Determine the (x, y) coordinate at the center of the cell enclosing the given text.  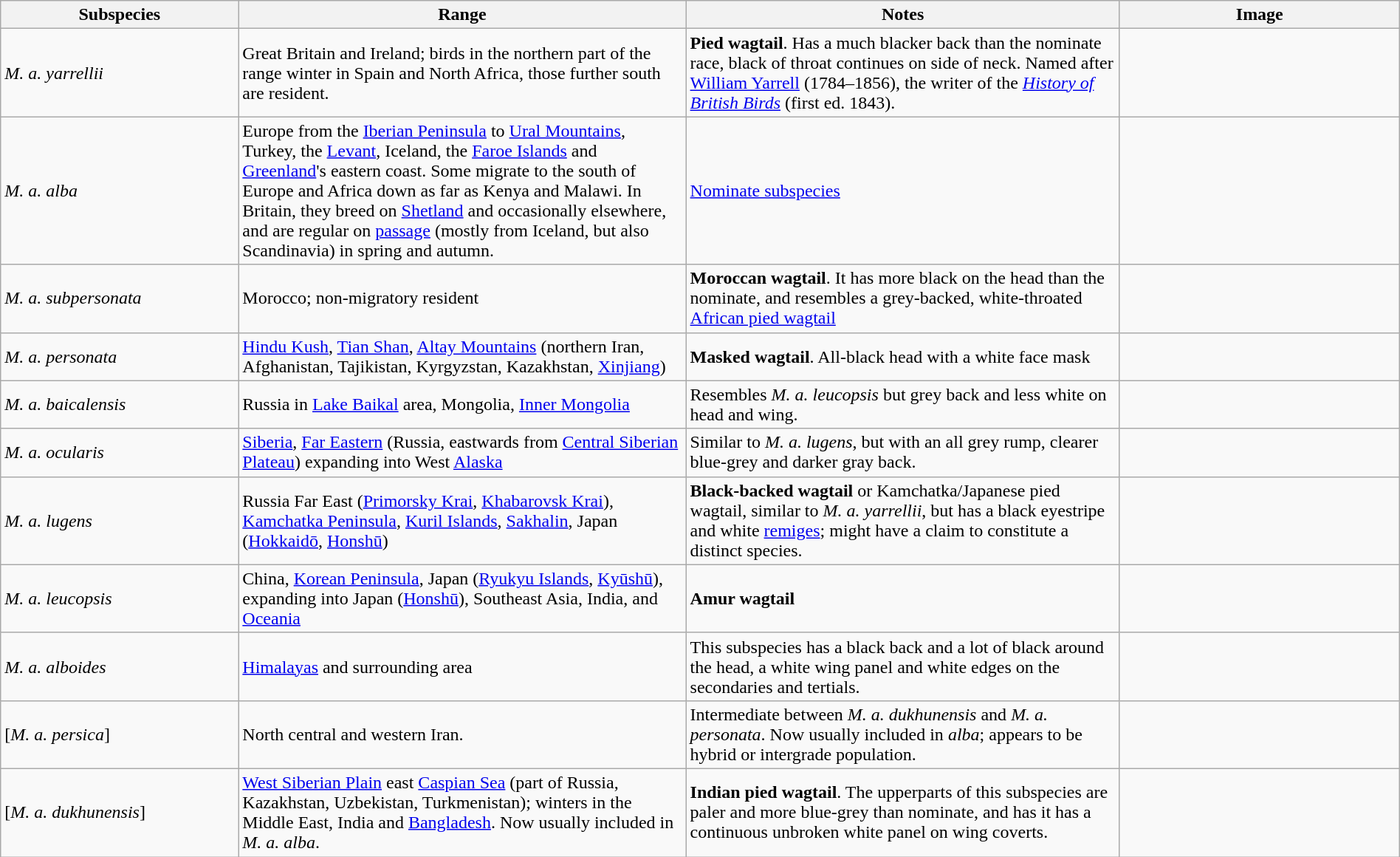
Masked wagtail. All-black head with a white face mask (902, 356)
[M. a. persica] (120, 734)
Morocco; non-migratory resident (462, 298)
M. a. lugens (120, 520)
M. a. subpersonata (120, 298)
M. a. personata (120, 356)
Russia in Lake Baikal area, Mongolia, Inner Mongolia (462, 405)
Moroccan wagtail. It has more black on the head than the nominate, and resembles a grey-backed, white-throated African pied wagtail (902, 298)
Similar to M. a. lugens, but with an all grey rump, clearer blue-grey and darker gray back. (902, 452)
Image (1260, 15)
Russia Far East (Primorsky Krai, Khabarovsk Krai), Kamchatka Peninsula, Kuril Islands, Sakhalin, Japan (Hokkaidō, Honshū) (462, 520)
[M. a. dukhunensis] (120, 813)
M. a. baicalensis (120, 405)
Range (462, 15)
This subspecies has a black back and a lot of black around the head, a white wing panel and white edges on the secondaries and tertials. (902, 666)
M. a. alba (120, 191)
M. a. ocularis (120, 452)
Notes (902, 15)
China, Korean Peninsula, Japan (Ryukyu Islands, Kyūshū), expanding into Japan (Honshū), Southeast Asia, India, and Oceania (462, 598)
M. a. alboides (120, 666)
Hindu Kush, Tian Shan, Altay Mountains (northern Iran, Afghanistan, Tajikistan, Kyrgyzstan, Kazakhstan, Xinjiang) (462, 356)
Himalayas and surrounding area (462, 666)
M. a. leucopsis (120, 598)
Great Britain and Ireland; birds in the northern part of the range winter in Spain and North Africa, those further south are resident. (462, 72)
Siberia, Far Eastern (Russia, eastwards from Central Siberian Plateau) expanding into West Alaska (462, 452)
Amur wagtail (902, 598)
Nominate subspecies (902, 191)
Intermediate between M. a. dukhunensis and M. a. personata. Now usually included in alba; appears to be hybrid or intergrade population. (902, 734)
Resembles M. a. leucopsis but grey back and less white on head and wing. (902, 405)
North central and western Iran. (462, 734)
Subspecies (120, 15)
M. a. yarrellii (120, 72)
